Return the [x, y] coordinate for the center point of the cell that contains the specified text.  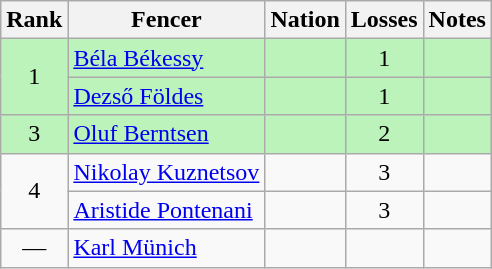
Notes [457, 20]
Béla Békessy [166, 58]
Dezső Földes [166, 96]
Rank [34, 20]
Nikolay Kuznetsov [166, 172]
Oluf Berntsen [166, 134]
Karl Münich [166, 248]
4 [34, 191]
— [34, 248]
Losses [384, 20]
Nation [305, 20]
Fencer [166, 20]
Aristide Pontenani [166, 210]
2 [384, 134]
